Search for the cell housing the specified text and yield its [x, y] center coordinate. 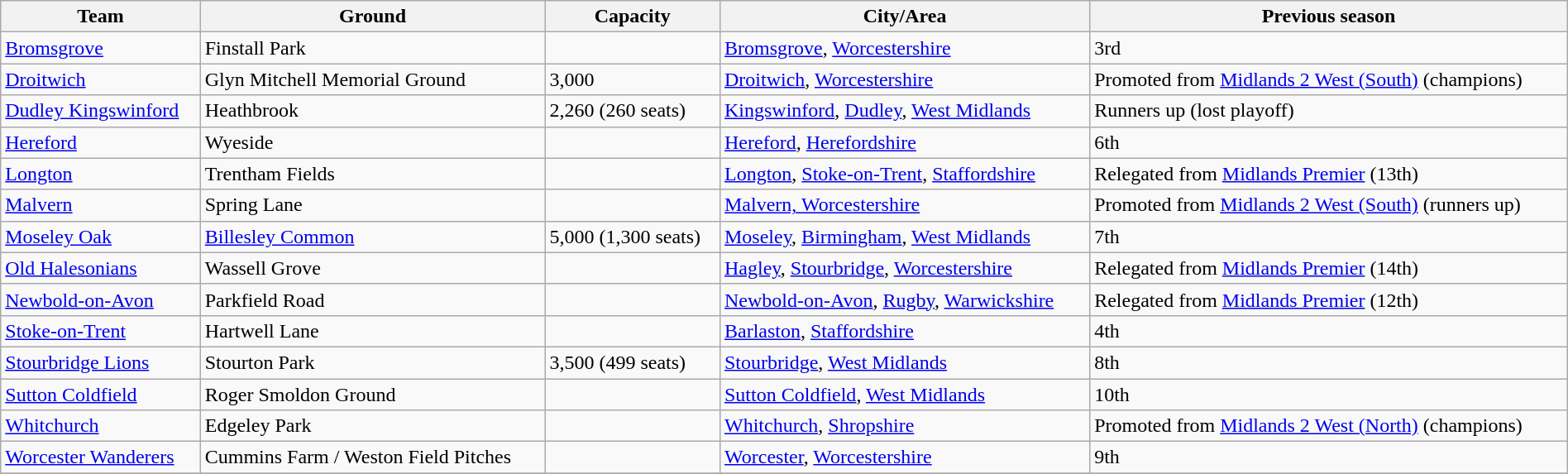
Newbold-on-Avon [101, 299]
Hereford, Herefordshire [905, 142]
Whitchurch [101, 426]
City/Area [905, 17]
Billesley Common [372, 237]
10th [1329, 395]
Dudley Kingswinford [101, 111]
Team [101, 17]
Malvern, Worcestershire [905, 205]
Relegated from Midlands Premier (13th) [1329, 174]
Worcester, Worcestershire [905, 457]
Parkfield Road [372, 299]
Newbold-on-Avon, Rugby, Warwickshire [905, 299]
Capacity [633, 17]
Stourton Park [372, 362]
Cummins Farm / Weston Field Pitches [372, 457]
Hagley, Stourbridge, Worcestershire [905, 268]
5,000 (1,300 seats) [633, 237]
Longton, Stoke-on-Trent, Staffordshire [905, 174]
4th [1329, 331]
Worcester Wanderers [101, 457]
Stourbridge, West Midlands [905, 362]
Moseley, Birmingham, West Midlands [905, 237]
Runners up (lost playoff) [1329, 111]
Malvern [101, 205]
Whitchurch, Shropshire [905, 426]
Roger Smoldon Ground [372, 395]
Droitwich, Worcestershire [905, 79]
Hereford [101, 142]
Edgeley Park [372, 426]
Stourbridge Lions [101, 362]
Heathbrook [372, 111]
Trentham Fields [372, 174]
Promoted from Midlands 2 West (South) (champions) [1329, 79]
3rd [1329, 48]
Sutton Coldfield, West Midlands [905, 395]
Bromsgrove, Worcestershire [905, 48]
Promoted from Midlands 2 West (South) (runners up) [1329, 205]
Wassell Grove [372, 268]
Bromsgrove [101, 48]
Barlaston, Staffordshire [905, 331]
3,500 (499 seats) [633, 362]
Previous season [1329, 17]
Finstall Park [372, 48]
Spring Lane [372, 205]
Hartwell Lane [372, 331]
Old Halesonians [101, 268]
Promoted from Midlands 2 West (North) (champions) [1329, 426]
Wyeside [372, 142]
8th [1329, 362]
Longton [101, 174]
Stoke-on-Trent [101, 331]
Relegated from Midlands Premier (14th) [1329, 268]
Moseley Oak [101, 237]
6th [1329, 142]
Droitwich [101, 79]
Ground [372, 17]
Kingswinford, Dudley, West Midlands [905, 111]
9th [1329, 457]
Relegated from Midlands Premier (12th) [1329, 299]
7th [1329, 237]
Glyn Mitchell Memorial Ground [372, 79]
Sutton Coldfield [101, 395]
2,260 (260 seats) [633, 111]
3,000 [633, 79]
